For the text-containing cell, return its midpoint in (X, Y) coordinate format. 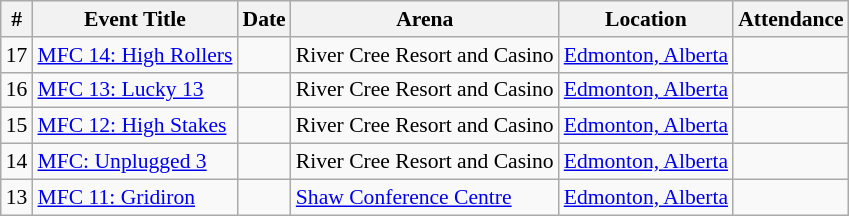
MFC: Unplugged 3 (134, 162)
16 (17, 90)
Shaw Conference Centre (425, 197)
15 (17, 126)
17 (17, 55)
14 (17, 162)
Attendance (791, 19)
Arena (425, 19)
13 (17, 197)
MFC 11: Gridiron (134, 197)
MFC 12: High Stakes (134, 126)
MFC 13: Lucky 13 (134, 90)
# (17, 19)
Date (264, 19)
MFC 14: High Rollers (134, 55)
Event Title (134, 19)
Location (646, 19)
